Detect which cell encompasses the target text, then output its (X, Y) center coordinate. 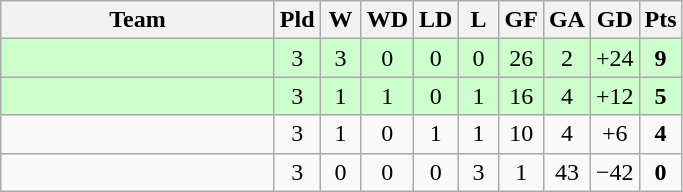
2 (566, 58)
GF (521, 20)
43 (566, 172)
+24 (614, 58)
10 (521, 134)
9 (660, 58)
+12 (614, 96)
LD (436, 20)
+6 (614, 134)
Pts (660, 20)
WD (387, 20)
5 (660, 96)
W (340, 20)
16 (521, 96)
L (478, 20)
GD (614, 20)
Team (138, 20)
Pld (297, 20)
GA (566, 20)
−42 (614, 172)
26 (521, 58)
